Pinpoint the cell where the given text exists, returning its (X, Y) midpoint coordinate. 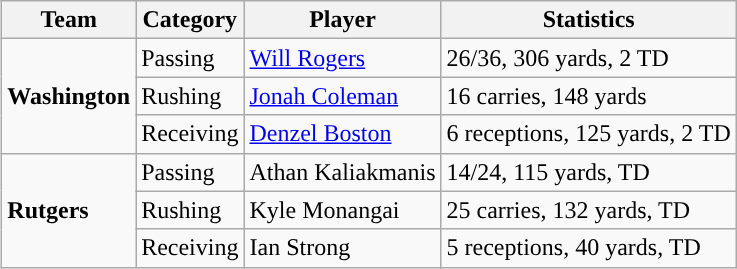
Athan Kaliakmanis (342, 172)
6 receptions, 125 yards, 2 TD (588, 134)
5 receptions, 40 yards, TD (588, 248)
Rutgers (69, 210)
Category (190, 20)
Washington (69, 96)
25 carries, 132 yards, TD (588, 210)
Ian Strong (342, 248)
Team (69, 20)
Will Rogers (342, 58)
26/36, 306 yards, 2 TD (588, 58)
14/24, 115 yards, TD (588, 172)
Kyle Monangai (342, 210)
Player (342, 20)
Statistics (588, 20)
Jonah Coleman (342, 96)
16 carries, 148 yards (588, 96)
Denzel Boston (342, 134)
